For the text-containing cell, return its midpoint in [x, y] coordinate format. 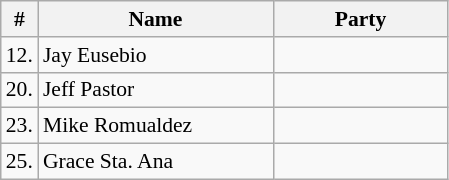
# [20, 19]
23. [20, 126]
Grace Sta. Ana [156, 162]
25. [20, 162]
Name [156, 19]
Party [360, 19]
Jeff Pastor [156, 90]
12. [20, 55]
20. [20, 90]
Jay Eusebio [156, 55]
Mike Romualdez [156, 126]
